Locate the cell with the specified text and output its (x, y) center coordinate. 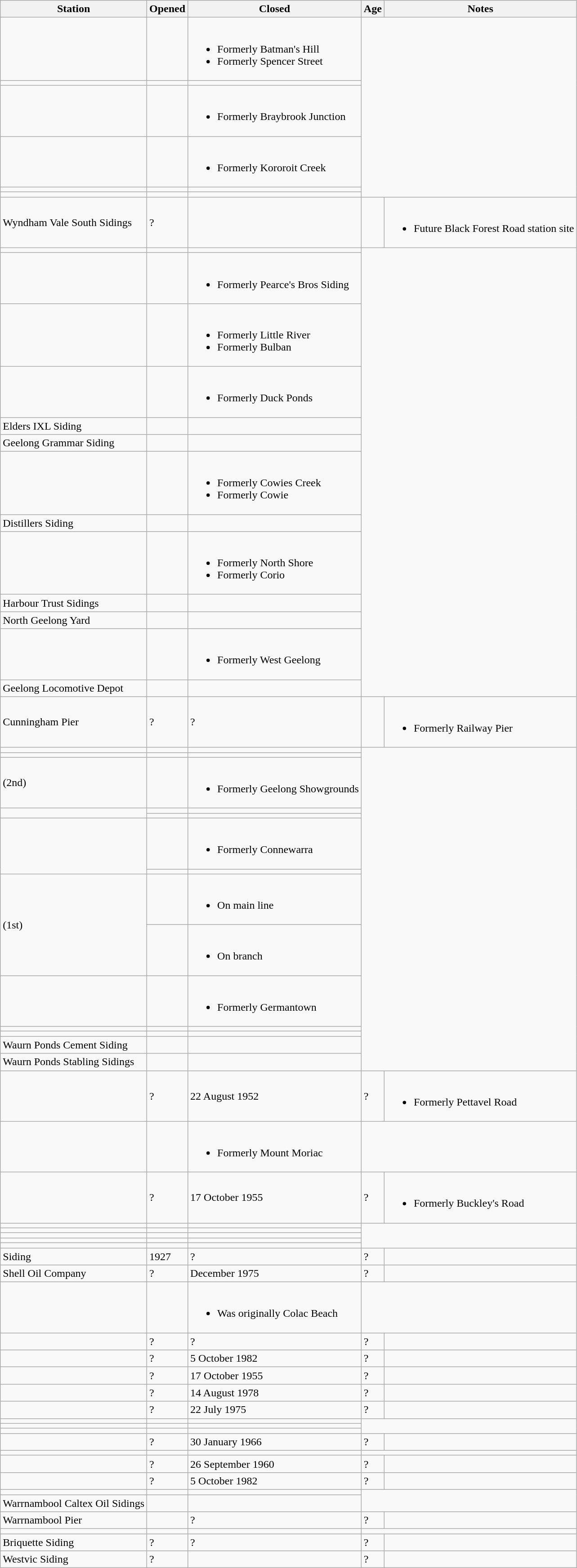
Was originally Colac Beach (275, 1308)
Waurn Ponds Stabling Sidings (74, 1062)
1927 (167, 1256)
30 January 1966 (275, 1442)
Geelong Grammar Siding (74, 443)
Formerly Little RiverFormerly Bulban (275, 335)
Formerly Duck Ponds (275, 392)
Age (372, 9)
Formerly Batman's HillFormerly Spencer Street (275, 49)
22 July 1975 (275, 1410)
(2nd) (74, 783)
December 1975 (275, 1274)
Formerly Buckley's Road (480, 1197)
Station (74, 9)
Cunningham Pier (74, 722)
Briquette Siding (74, 1542)
26 September 1960 (275, 1464)
Formerly Cowies CreekFormerly Cowie (275, 483)
Formerly Pettavel Road (480, 1096)
Formerly Mount Moriac (275, 1147)
Formerly Railway Pier (480, 722)
Siding (74, 1256)
On main line (275, 900)
Formerly West Geelong (275, 654)
Notes (480, 9)
Distillers Siding (74, 523)
Waurn Ponds Cement Siding (74, 1045)
Formerly Connewarra (275, 843)
North Geelong Yard (74, 620)
Warrnambool Pier (74, 1520)
22 August 1952 (275, 1096)
Westvic Siding (74, 1559)
Shell Oil Company (74, 1274)
Formerly Kororoit Creek (275, 162)
Future Black Forest Road station site (480, 222)
Formerly Pearce's Bros Siding (275, 278)
Elders IXL Siding (74, 426)
Formerly Geelong Showgrounds (275, 783)
(1st) (74, 925)
Closed (275, 9)
Wyndham Vale South Sidings (74, 222)
Formerly North ShoreFormerly Corio (275, 563)
Harbour Trust Sidings (74, 603)
Opened (167, 9)
Geelong Locomotive Depot (74, 688)
Formerly Germantown (275, 1001)
Formerly Braybrook Junction (275, 111)
On branch (275, 950)
14 August 1978 (275, 1393)
Warrnambool Caltex Oil Sidings (74, 1503)
